Extract the (x, y) coordinate from the center of the cell holding the provided text.  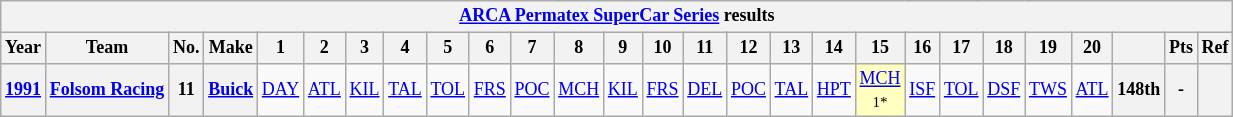
16 (922, 48)
DEL (705, 90)
ARCA Permatex SuperCar Series results (617, 16)
10 (662, 48)
Pts (1182, 48)
17 (962, 48)
9 (624, 48)
4 (405, 48)
19 (1048, 48)
- (1182, 90)
MCH (579, 90)
14 (834, 48)
DAY (280, 90)
148th (1139, 90)
Buick (231, 90)
ISF (922, 90)
2 (325, 48)
12 (749, 48)
5 (448, 48)
18 (1004, 48)
Make (231, 48)
DSF (1004, 90)
1 (280, 48)
1991 (24, 90)
No. (186, 48)
3 (364, 48)
13 (791, 48)
HPT (834, 90)
TWS (1048, 90)
Year (24, 48)
20 (1092, 48)
MCH1* (880, 90)
7 (532, 48)
15 (880, 48)
Folsom Racing (106, 90)
6 (490, 48)
Team (106, 48)
8 (579, 48)
Ref (1215, 48)
